Detect which cell encompasses the target text, then output its [x, y] center coordinate. 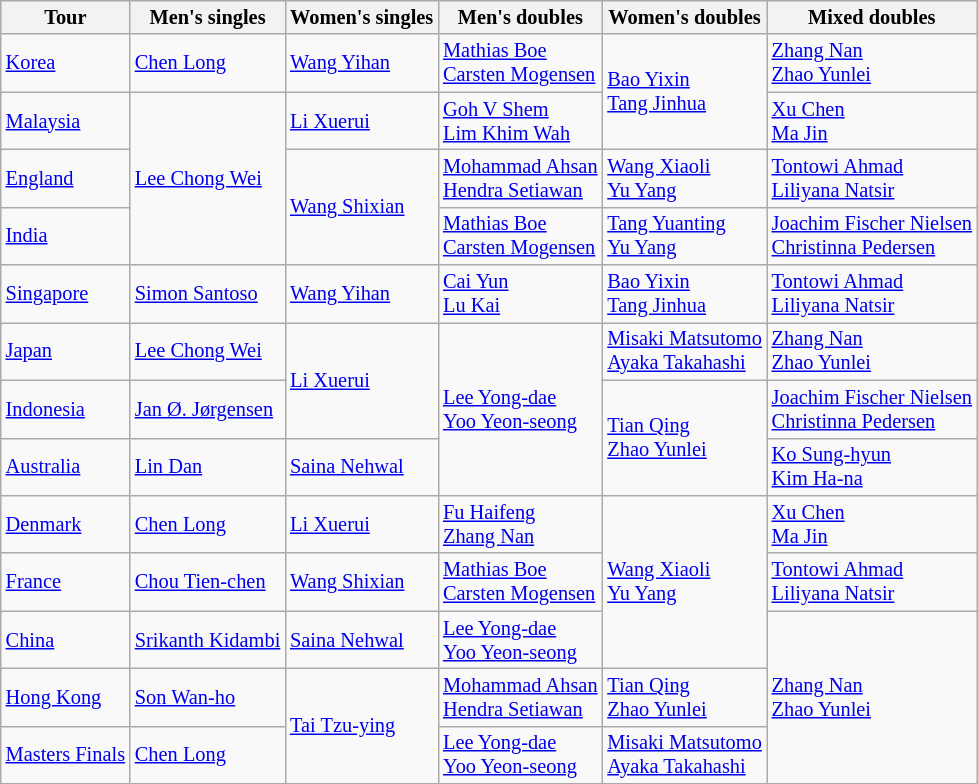
Simon Santoso [208, 294]
Goh V Shem Lim Khim Wah [520, 121]
Tai Tzu-ying [362, 726]
Tang Yuanting Yu Yang [684, 236]
Fu Haifeng Zhang Nan [520, 524]
Hong Kong [66, 697]
Srikanth Kidambi [208, 640]
Australia [66, 467]
Malaysia [66, 121]
Tour [66, 17]
Men's doubles [520, 17]
Women's doubles [684, 17]
France [66, 582]
Japan [66, 351]
China [66, 640]
Lin Dan [208, 467]
Cai Yun Lu Kai [520, 294]
Ko Sung-hyun Kim Ha-na [872, 467]
Masters Finals [66, 755]
Singapore [66, 294]
Mixed doubles [872, 17]
Korea [66, 63]
Chou Tien-chen [208, 582]
Women's singles [362, 17]
Men's singles [208, 17]
Indonesia [66, 409]
Jan Ø. Jørgensen [208, 409]
Denmark [66, 524]
Son Wan-ho [208, 697]
England [66, 178]
India [66, 236]
